Extract the (X, Y) coordinate from the center of the cell holding the provided text.  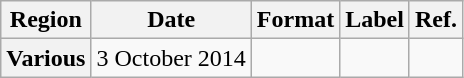
Ref. (436, 20)
Date (171, 20)
Various (46, 58)
Format (295, 20)
Label (375, 20)
Region (46, 20)
3 October 2014 (171, 58)
